Return the (X, Y) coordinate for the center point of the cell that contains the specified text.  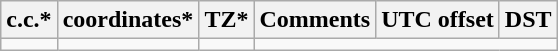
c.c.* (29, 20)
UTC offset (438, 20)
TZ* (226, 20)
coordinates* (128, 20)
Comments (315, 20)
DST (528, 20)
